Determine the [x, y] coordinate at the center of the cell enclosing the given text.  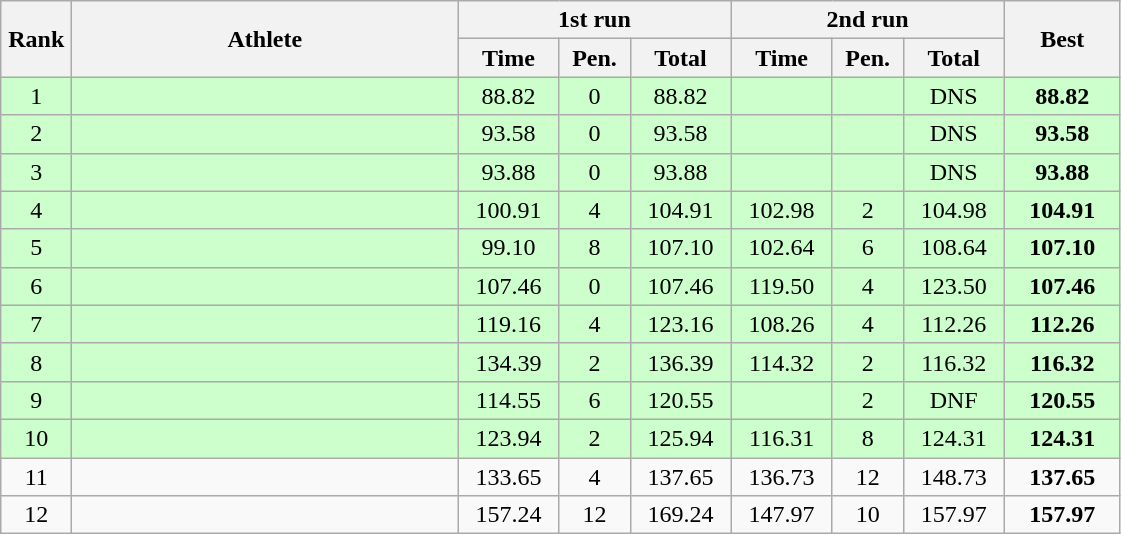
100.91 [508, 210]
Rank [36, 39]
1 [36, 96]
DNF [954, 400]
7 [36, 324]
116.31 [782, 438]
148.73 [954, 477]
114.55 [508, 400]
9 [36, 400]
136.39 [680, 362]
157.24 [508, 515]
99.10 [508, 248]
169.24 [680, 515]
2nd run [868, 20]
133.65 [508, 477]
108.26 [782, 324]
123.16 [680, 324]
114.32 [782, 362]
102.64 [782, 248]
11 [36, 477]
134.39 [508, 362]
1st run [594, 20]
123.94 [508, 438]
123.50 [954, 286]
Best [1062, 39]
104.98 [954, 210]
5 [36, 248]
108.64 [954, 248]
147.97 [782, 515]
119.50 [782, 286]
136.73 [782, 477]
102.98 [782, 210]
Athlete [265, 39]
3 [36, 172]
119.16 [508, 324]
125.94 [680, 438]
